From the cell containing the given text, extract its center point as (X, Y) coordinate. 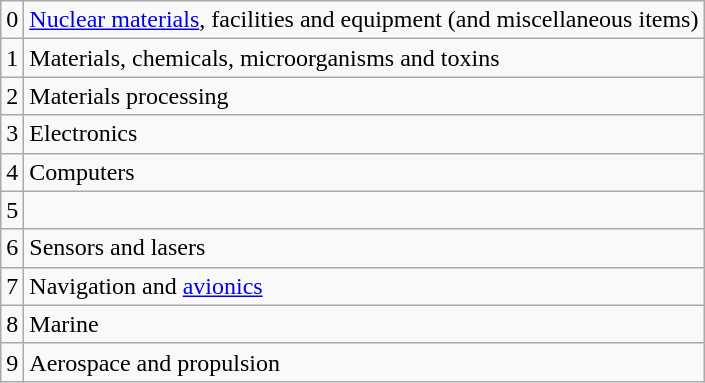
7 (12, 286)
Sensors and lasers (364, 248)
Marine (364, 324)
Nuclear materials, facilities and equipment (and miscellaneous items) (364, 20)
9 (12, 362)
Navigation and avionics (364, 286)
3 (12, 134)
Electronics (364, 134)
4 (12, 172)
Aerospace and propulsion (364, 362)
1 (12, 58)
Materials processing (364, 96)
6 (12, 248)
Computers (364, 172)
2 (12, 96)
5 (12, 210)
8 (12, 324)
Materials, chemicals, microorganisms and toxins (364, 58)
0 (12, 20)
